For the text-containing cell, return its midpoint in [X, Y] coordinate format. 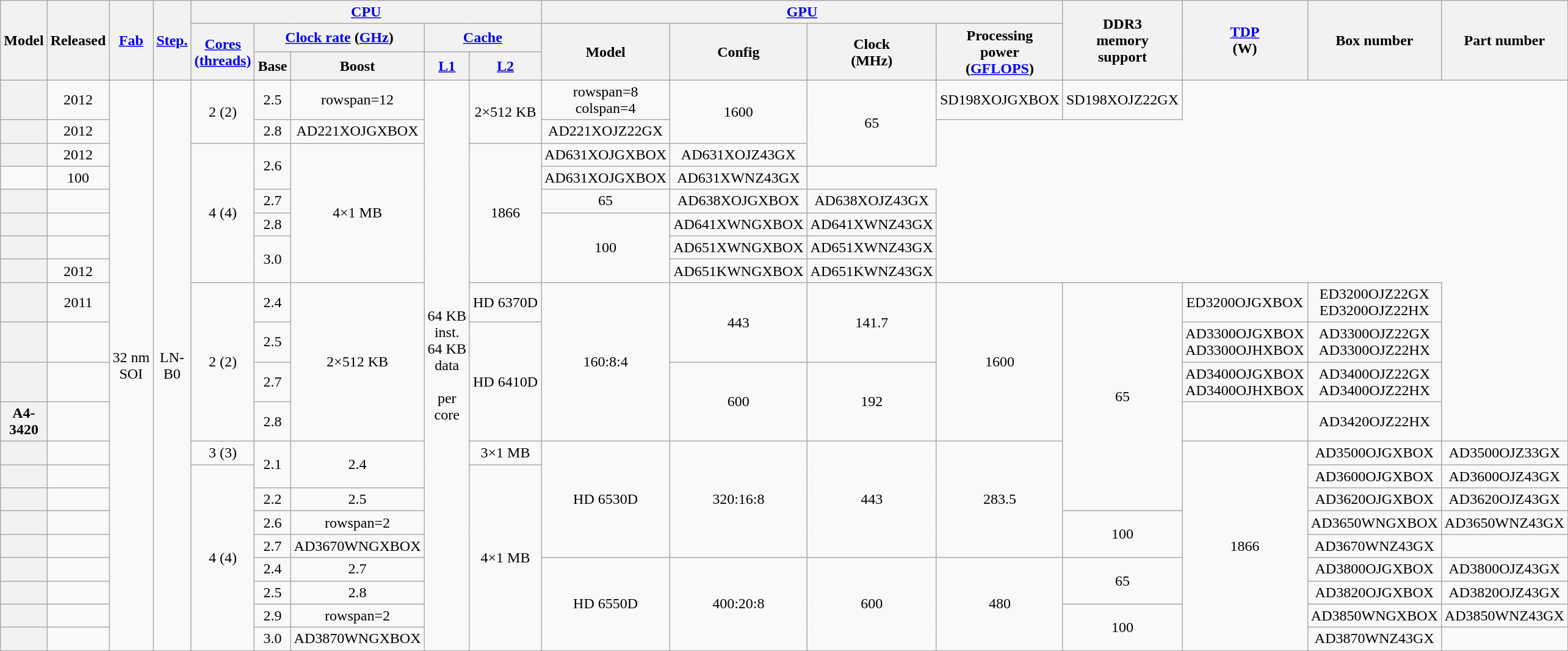
400:20:8 [739, 604]
2.2 [272, 500]
AD3400OJZ22GXAD3400OJZ22HX [1375, 381]
2.1 [272, 465]
AD651XWNGXBOX [739, 247]
HD 6370D [505, 302]
A4-3420 [24, 421]
320:16:8 [739, 500]
AD3820OJGXBOX [1375, 592]
AD638XOJGXBOX [739, 201]
283.5 [1000, 500]
TDP(W) [1245, 40]
160:8:4 [605, 362]
AD631XOJZ43GX [739, 155]
LN-B0 [172, 365]
AD3670WNZ43GX [1375, 546]
AD3500OJZ33GX [1504, 453]
AD3650WNZ43GX [1504, 523]
AD3600OJZ43GX [1504, 476]
GPU [802, 12]
AD3600OJGXBOX [1375, 476]
Clock rate (GHz) [339, 38]
HD 6410D [505, 381]
rowspan=8 colspan=4 [605, 100]
rowspan=12 [358, 100]
Step. [172, 40]
Part number [1504, 40]
AD3800OJGXBOX [1375, 569]
AD3500OJGXBOX [1375, 453]
32 nm SOI [131, 365]
141.7 [872, 322]
AD3850WNGXBOX [1375, 616]
Processingpower(GFLOPS) [1000, 52]
AD651XWNZ43GX [872, 247]
64 KB inst.64 KB dataper core [447, 365]
Boost [358, 66]
2.9 [272, 616]
SD198XOJZ22GX [1122, 100]
192 [872, 401]
Base [272, 66]
AD3420OJZ22HX [1375, 421]
Clock(MHz) [872, 52]
ED3200OJGXBOX [1245, 302]
AD631XWNZ43GX [739, 178]
HD 6550D [605, 604]
AD638XOJZ43GX [872, 201]
480 [1000, 604]
L1 [447, 66]
AD3300OJZ22GXAD3300OJZ22HX [1375, 342]
AD651KWNGXBOX [739, 271]
AD3870WNZ43GX [1375, 639]
AD3620OJZ43GX [1504, 500]
Box number [1375, 40]
Cache [482, 38]
AD3300OJGXBOXAD3300OJHXBOX [1245, 342]
AD221XOJGXBOX [358, 131]
AD221XOJZ22GX [605, 131]
L2 [505, 66]
DDR3memorysupport [1122, 40]
Cores(threads) [223, 52]
AD3800OJZ43GX [1504, 569]
AD3850WNZ43GX [1504, 616]
ED3200OJZ22GXED3200OJZ22HX [1375, 302]
AD3650WNGXBOX [1375, 523]
AD651KWNZ43GX [872, 271]
3 (3) [223, 453]
2011 [78, 302]
AD3620OJGXBOX [1375, 500]
Released [78, 40]
3×1 MB [505, 453]
Config [739, 52]
AD641XWNZ43GX [872, 224]
HD 6530D [605, 500]
AD3870WNGXBOX [358, 639]
AD3400OJGXBOXAD3400OJHXBOX [1245, 381]
SD198XOJGXBOX [1000, 100]
CPU [366, 12]
AD641XWNGXBOX [739, 224]
AD3820OJZ43GX [1504, 592]
Fab [131, 40]
AD3670WNGXBOX [358, 546]
